For the text-containing cell, return its midpoint in (X, Y) coordinate format. 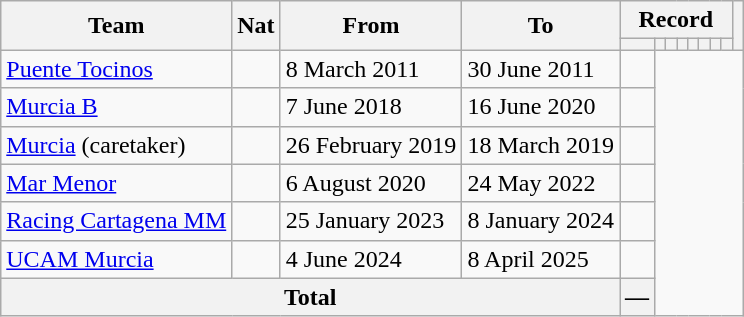
UCAM Murcia (116, 259)
Total (310, 297)
8 March 2011 (371, 69)
Nat (256, 26)
Mar Menor (116, 183)
Record (676, 20)
30 June 2011 (541, 69)
Puente Tocinos (116, 69)
— (638, 297)
25 January 2023 (371, 221)
8 April 2025 (541, 259)
16 June 2020 (541, 107)
Murcia (caretaker) (116, 145)
From (371, 26)
7 June 2018 (371, 107)
18 March 2019 (541, 145)
Murcia B (116, 107)
Team (116, 26)
4 June 2024 (371, 259)
6 August 2020 (371, 183)
24 May 2022 (541, 183)
Racing Cartagena MM (116, 221)
8 January 2024 (541, 221)
26 February 2019 (371, 145)
To (541, 26)
